Return the [X, Y] coordinate for the center point of the cell that contains the specified text.  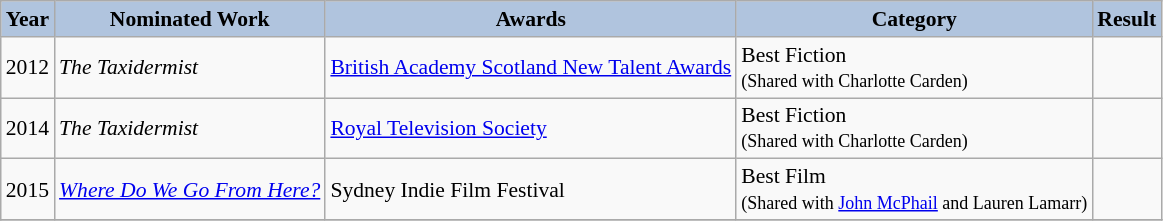
British Academy Scotland New Talent Awards [530, 68]
Nominated Work [190, 19]
2014 [28, 128]
Result [1126, 19]
Awards [530, 19]
2015 [28, 190]
Sydney Indie Film Festival [530, 190]
2012 [28, 68]
Royal Television Society [530, 128]
Category [914, 19]
Best Film(Shared with John McPhail and Lauren Lamarr) [914, 190]
Year [28, 19]
Where Do We Go From Here? [190, 190]
